Capture the cell that displays the provided text and extract its [X, Y] central coordinate. 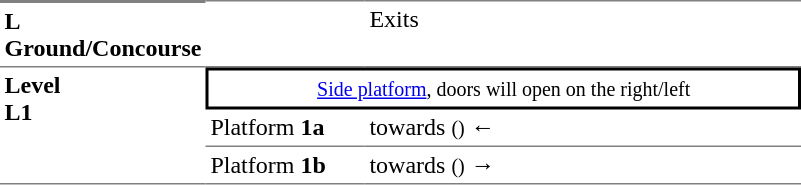
towards () ← [583, 129]
LevelL1 [103, 126]
Platform 1a [286, 129]
towards () → [583, 166]
LGround/Concourse [103, 34]
Platform 1b [286, 166]
Exits [583, 34]
